Identify which cell holds the provided text, then report its (x, y) central coordinate. 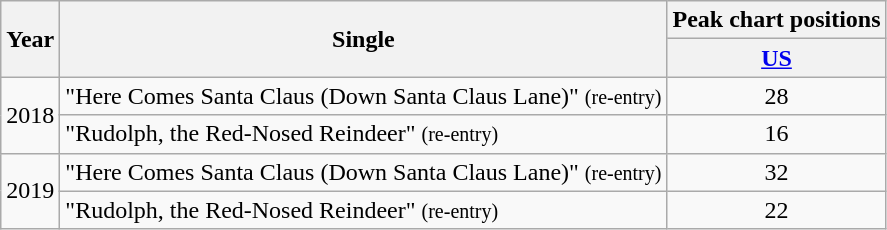
28 (776, 96)
2019 (30, 191)
US (776, 58)
Peak chart positions (776, 20)
32 (776, 172)
Single (364, 39)
2018 (30, 115)
16 (776, 134)
Year (30, 39)
22 (776, 210)
